Output the (x, y) coordinate of the center of the cell containing the given text.  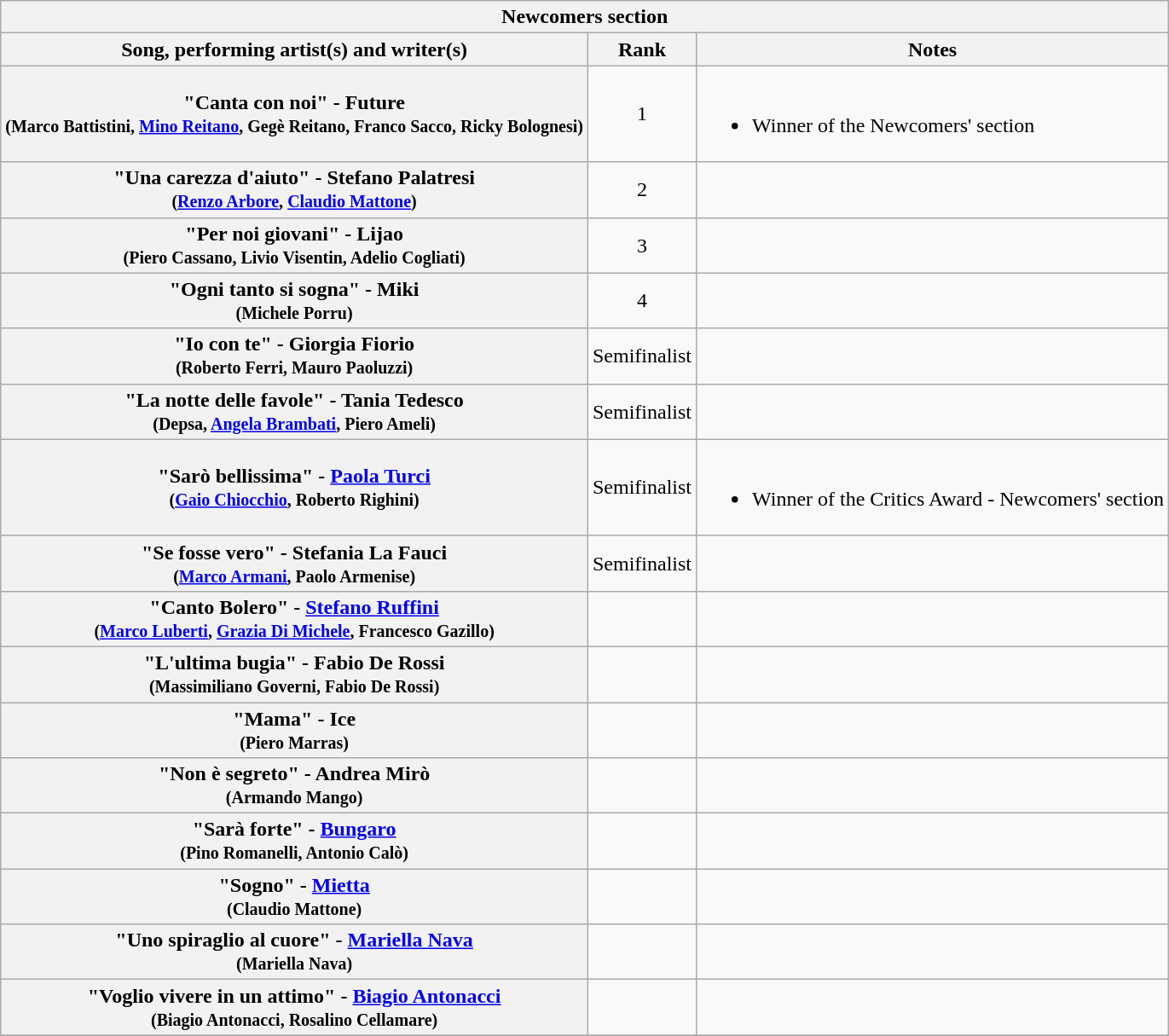
"Mama" - Ice (Piero Marras) (295, 730)
Winner of the Critics Award - Newcomers' section (933, 488)
3 (641, 246)
Song, performing artist(s) and writer(s) (295, 49)
"Io con te" - Giorgia Fiorio (Roberto Ferri, Mauro Paoluzzi) (295, 356)
"La notte delle favole" - Tania Tedesco (Depsa, Angela Brambati, Piero Ameli) (295, 411)
"Canta con noi" - Future (Marco Battistini, Mino Reitano, Gegè Reitano, Franco Sacco, Ricky Bolognesi) (295, 114)
"Per noi giovani" - Lijao (Piero Cassano, Livio Visentin, Adelio Cogliati) (295, 246)
"Voglio vivere in un attimo" - Biagio Antonacci (Biagio Antonacci, Rosalino Cellamare) (295, 1008)
Notes (933, 49)
"Se fosse vero" - Stefania La Fauci (Marco Armani, Paolo Armenise) (295, 563)
"Sarà forte" - Bungaro (Pino Romanelli, Antonio Calò) (295, 841)
"Uno spiraglio al cuore" - Mariella Nava (Mariella Nava) (295, 952)
"Canto Bolero" - Stefano Ruffini (Marco Luberti, Grazia Di Michele, Francesco Gazillo) (295, 619)
"Ogni tanto si sogna" - Miki (Michele Porru) (295, 300)
4 (641, 300)
Winner of the Newcomers' section (933, 114)
2 (641, 189)
Newcomers section (585, 17)
Rank (641, 49)
"Una carezza d'aiuto" - Stefano Palatresi (Renzo Arbore, Claudio Mattone) (295, 189)
"L'ultima bugia" - Fabio De Rossi (Massimiliano Governi, Fabio De Rossi) (295, 674)
"Sogno" - Mietta (Claudio Mattone) (295, 897)
"Sarò bellissima" - Paola Turci (Gaio Chiocchio, Roberto Righini) (295, 488)
1 (641, 114)
"Non è segreto" - Andrea Mirò (Armando Mango) (295, 786)
